Identify which cell holds the provided text, then report its (x, y) central coordinate. 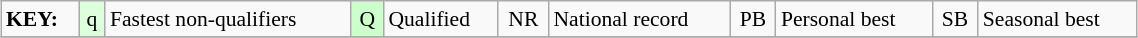
q (92, 19)
Personal best (854, 19)
Seasonal best (1058, 19)
Fastest non-qualifiers (228, 19)
National record (639, 19)
SB (955, 19)
NR (523, 19)
Qualified (440, 19)
Q (367, 19)
KEY: (40, 19)
PB (753, 19)
